Extract the [X, Y] coordinate from the center of the cell holding the provided text.  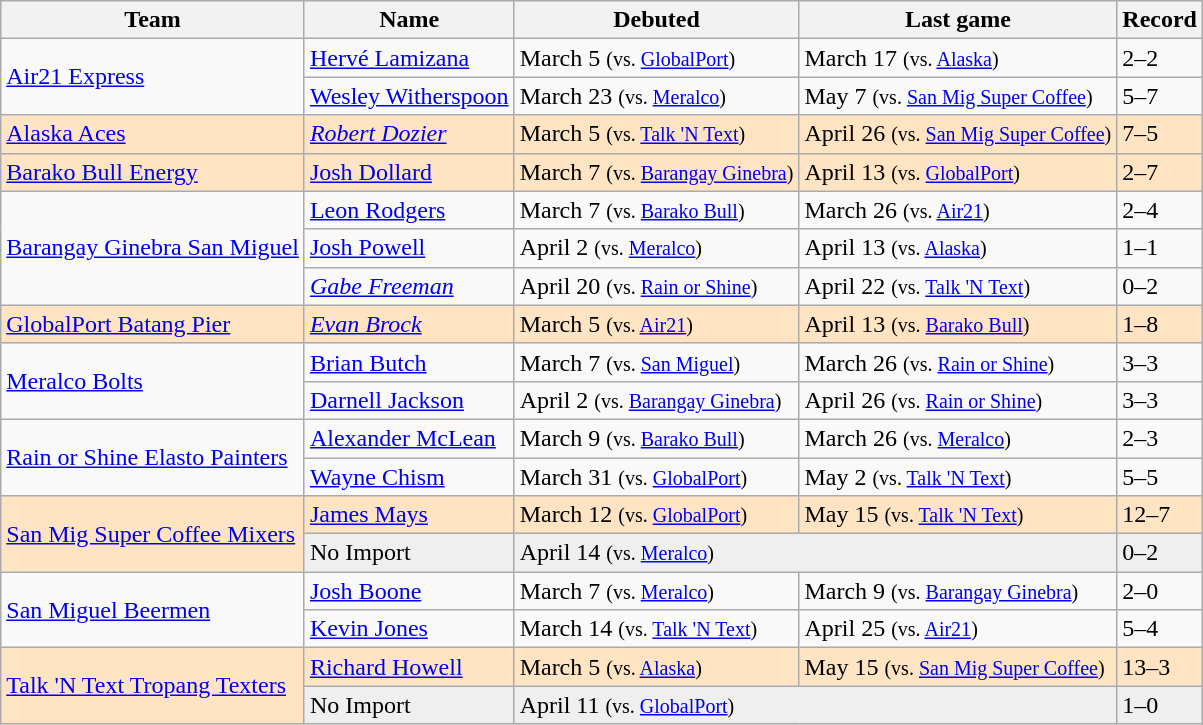
5–5 [1160, 477]
March 26 (vs. Rain or Shine) [958, 362]
Team [153, 20]
April 26 (vs. San Mig Super Coffee) [958, 134]
Wesley Witherspoon [409, 96]
March 7 (vs. Barako Bull) [656, 210]
April 13 (vs. Alaska) [958, 248]
Last game [958, 20]
March 7 (vs. San Miguel) [656, 362]
1–0 [1160, 705]
2–3 [1160, 438]
May 7 (vs. San Mig Super Coffee) [958, 96]
March 14 (vs. Talk 'N Text) [656, 629]
March 12 (vs. GlobalPort) [656, 515]
March 31 (vs. GlobalPort) [656, 477]
Josh Dollard [409, 172]
March 26 (vs. Air21) [958, 210]
1–8 [1160, 324]
GlobalPort Batang Pier [153, 324]
April 13 (vs. Barako Bull) [958, 324]
Josh Powell [409, 248]
Brian Butch [409, 362]
Name [409, 20]
April 13 (vs. GlobalPort) [958, 172]
James Mays [409, 515]
1–1 [1160, 248]
Barako Bull Energy [153, 172]
Kevin Jones [409, 629]
San Miguel Beermen [153, 610]
Record [1160, 20]
Gabe Freeman [409, 286]
March 9 (vs. Barako Bull) [656, 438]
Robert Dozier [409, 134]
March 5 (vs. Alaska) [656, 667]
5–7 [1160, 96]
Alexander McLean [409, 438]
2–0 [1160, 591]
Talk 'N Text Tropang Texters [153, 686]
May 15 (vs. Talk 'N Text) [958, 515]
April 22 (vs. Talk 'N Text) [958, 286]
March 17 (vs. Alaska) [958, 58]
May 15 (vs. San Mig Super Coffee) [958, 667]
Hervé Lamizana [409, 58]
March 5 (vs. GlobalPort) [656, 58]
Alaska Aces [153, 134]
March 7 (vs. Barangay Ginebra) [656, 172]
2–2 [1160, 58]
2–4 [1160, 210]
Richard Howell [409, 667]
May 2 (vs. Talk 'N Text) [958, 477]
Evan Brock [409, 324]
Barangay Ginebra San Miguel [153, 248]
Meralco Bolts [153, 381]
Wayne Chism [409, 477]
April 11 (vs. GlobalPort) [816, 705]
13–3 [1160, 667]
April 14 (vs. Meralco) [816, 553]
April 26 (vs. Rain or Shine) [958, 400]
March 26 (vs. Meralco) [958, 438]
7–5 [1160, 134]
April 20 (vs. Rain or Shine) [656, 286]
2–7 [1160, 172]
April 25 (vs. Air21) [958, 629]
April 2 (vs. Barangay Ginebra) [656, 400]
5–4 [1160, 629]
March 9 (vs. Barangay Ginebra) [958, 591]
Air21 Express [153, 77]
March 23 (vs. Meralco) [656, 96]
March 5 (vs. Talk 'N Text) [656, 134]
Debuted [656, 20]
April 2 (vs. Meralco) [656, 248]
Leon Rodgers [409, 210]
12–7 [1160, 515]
San Mig Super Coffee Mixers [153, 534]
Josh Boone [409, 591]
Darnell Jackson [409, 400]
March 7 (vs. Meralco) [656, 591]
March 5 (vs. Air21) [656, 324]
Rain or Shine Elasto Painters [153, 457]
